Scan for the cell matching the given text and deliver its [X, Y] coordinate at center. 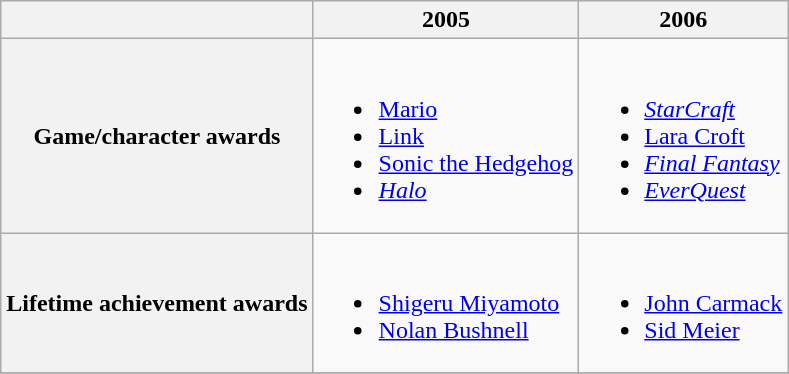
MarioLinkSonic the HedgehogHalo [446, 136]
StarCraftLara CroftFinal FantasyEverQuest [684, 136]
Game/character awards [157, 136]
2005 [446, 20]
Shigeru MiyamotoNolan Bushnell [446, 303]
2006 [684, 20]
Lifetime achievement awards [157, 303]
John CarmackSid Meier [684, 303]
